Identify which cell holds the provided text, then report its [X, Y] central coordinate. 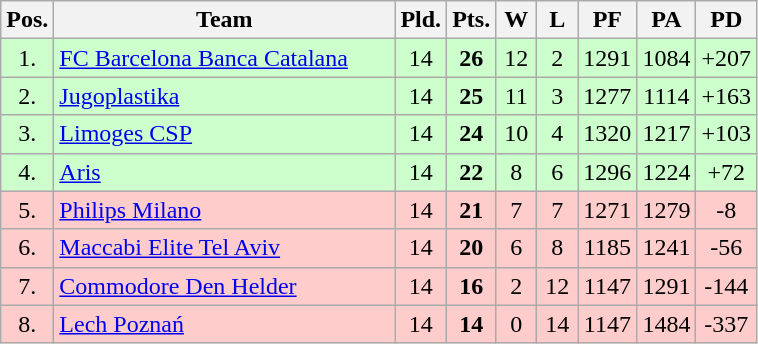
Team [224, 20]
1271 [608, 210]
Commodore Den Helder [224, 286]
Pts. [472, 20]
1484 [666, 324]
1241 [666, 248]
25 [472, 96]
1279 [666, 210]
Lech Poznań [224, 324]
-144 [726, 286]
+103 [726, 134]
FC Barcelona Banca Catalana [224, 58]
26 [472, 58]
16 [472, 286]
1320 [608, 134]
L [558, 20]
7. [28, 286]
6. [28, 248]
PF [608, 20]
1277 [608, 96]
Aris [224, 172]
20 [472, 248]
1. [28, 58]
1296 [608, 172]
8. [28, 324]
21 [472, 210]
1224 [666, 172]
22 [472, 172]
24 [472, 134]
Philips Milano [224, 210]
0 [516, 324]
Maccabi Elite Tel Aviv [224, 248]
+163 [726, 96]
2. [28, 96]
Pos. [28, 20]
-8 [726, 210]
1084 [666, 58]
4. [28, 172]
+72 [726, 172]
11 [516, 96]
Jugoplastika [224, 96]
1114 [666, 96]
PD [726, 20]
W [516, 20]
-337 [726, 324]
+207 [726, 58]
Pld. [421, 20]
PA [666, 20]
1217 [666, 134]
4 [558, 134]
5. [28, 210]
10 [516, 134]
-56 [726, 248]
3. [28, 134]
1185 [608, 248]
Limoges CSP [224, 134]
3 [558, 96]
